Extract the [X, Y] coordinate from the center of the cell holding the provided text.  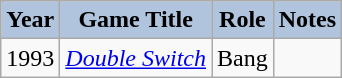
Year [30, 20]
Double Switch [136, 58]
Notes [307, 20]
1993 [30, 58]
Bang [243, 58]
Role [243, 20]
Game Title [136, 20]
